Extract the [x, y] coordinate from the center of the cell holding the provided text.  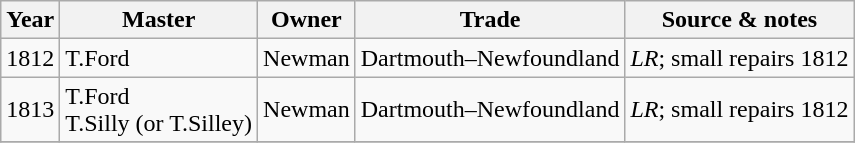
1812 [30, 58]
T.FordT.Silly (or T.Silley) [159, 110]
Year [30, 20]
Owner [307, 20]
Source & notes [740, 20]
Trade [490, 20]
1813 [30, 110]
T.Ford [159, 58]
Master [159, 20]
